Identify which cell holds the provided text, then report its [X, Y] central coordinate. 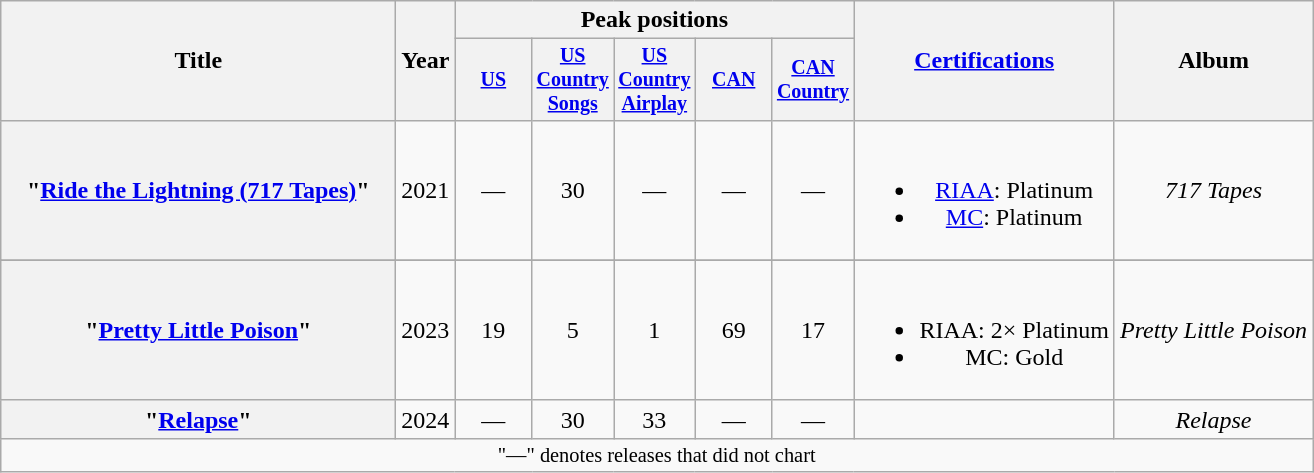
17 [813, 330]
33 [655, 419]
Certifications [984, 61]
"—" denotes releases that did not chart [657, 455]
69 [734, 330]
RIAA: 2× PlatinumMC: Gold [984, 330]
"Relapse" [198, 419]
RIAA: PlatinumMC: Platinum [984, 190]
2021 [426, 190]
717 Tapes [1213, 190]
"Pretty Little Poison" [198, 330]
CAN Country [813, 80]
US Country Airplay [655, 80]
2023 [426, 330]
Relapse [1213, 419]
CAN [734, 80]
5 [573, 330]
US Country Songs [573, 80]
1 [655, 330]
19 [494, 330]
Year [426, 61]
US [494, 80]
Album [1213, 61]
"Ride the Lightning (717 Tapes)" [198, 190]
Title [198, 61]
2024 [426, 419]
Peak positions [654, 20]
Pretty Little Poison [1213, 330]
